Determine the (X, Y) coordinate at the center of the cell enclosing the given text.  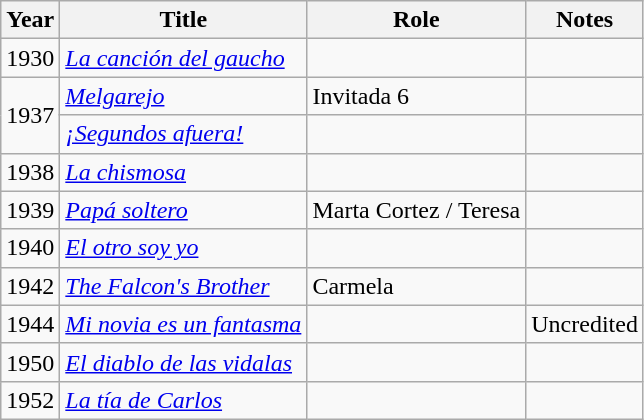
La canción del gaucho (184, 58)
1944 (30, 324)
Marta Cortez / Teresa (416, 210)
1930 (30, 58)
La tía de Carlos (184, 400)
¡Segundos afuera! (184, 134)
1940 (30, 248)
Melgarejo (184, 96)
1938 (30, 172)
Year (30, 20)
1942 (30, 286)
Notes (585, 20)
Uncredited (585, 324)
El diablo de las vidalas (184, 362)
Papá soltero (184, 210)
1950 (30, 362)
Carmela (416, 286)
1937 (30, 115)
Title (184, 20)
Role (416, 20)
The Falcon's Brother (184, 286)
1952 (30, 400)
La chismosa (184, 172)
1939 (30, 210)
Mi novia es un fantasma (184, 324)
El otro soy yo (184, 248)
Invitada 6 (416, 96)
